Extract the [X, Y] coordinate from the center of the cell holding the provided text.  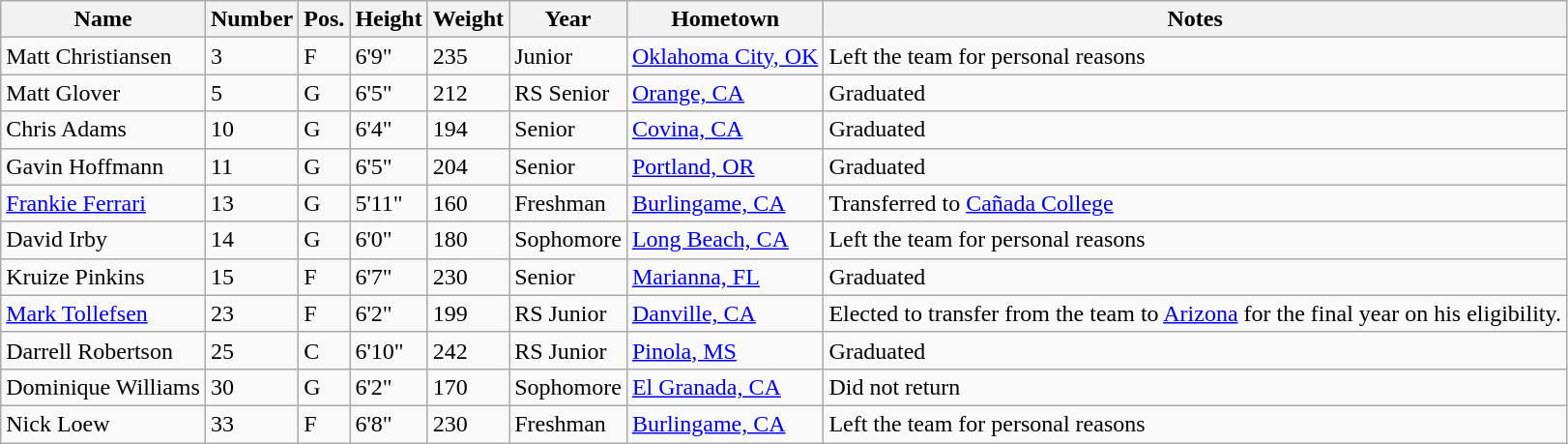
25 [251, 350]
Elected to transfer from the team to Arizona for the final year on his eligibility. [1195, 313]
10 [251, 130]
David Irby [103, 240]
C [325, 350]
Notes [1195, 19]
Transferred to Cañada College [1195, 203]
Matt Glover [103, 93]
13 [251, 203]
Orange, CA [725, 93]
Height [389, 19]
15 [251, 277]
Weight [468, 19]
Year [568, 19]
El Granada, CA [725, 387]
Kruize Pinkins [103, 277]
11 [251, 166]
6'8" [389, 424]
242 [468, 350]
Pos. [325, 19]
23 [251, 313]
160 [468, 203]
180 [468, 240]
Name [103, 19]
Portland, OR [725, 166]
Dominique Williams [103, 387]
33 [251, 424]
Long Beach, CA [725, 240]
5 [251, 93]
Junior [568, 56]
Covina, CA [725, 130]
Number [251, 19]
235 [468, 56]
Chris Adams [103, 130]
6'4" [389, 130]
RS Senior [568, 93]
Darrell Robertson [103, 350]
204 [468, 166]
Pinola, MS [725, 350]
Danville, CA [725, 313]
6'9" [389, 56]
14 [251, 240]
6'0" [389, 240]
30 [251, 387]
Nick Loew [103, 424]
Mark Tollefsen [103, 313]
6'7" [389, 277]
5'11" [389, 203]
Frankie Ferrari [103, 203]
199 [468, 313]
3 [251, 56]
212 [468, 93]
Marianna, FL [725, 277]
6'10" [389, 350]
Did not return [1195, 387]
170 [468, 387]
Gavin Hoffmann [103, 166]
194 [468, 130]
Oklahoma City, OK [725, 56]
Hometown [725, 19]
Matt Christiansen [103, 56]
